Detect which cell encompasses the target text, then output its [x, y] center coordinate. 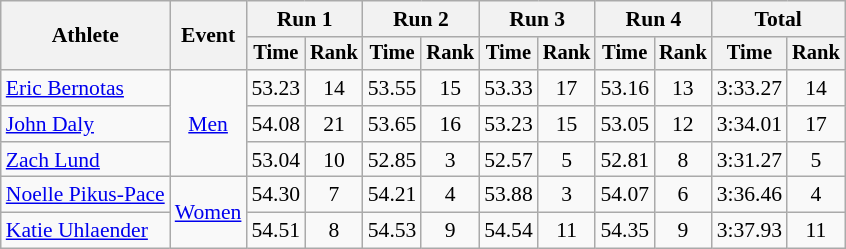
Total [778, 19]
16 [450, 124]
Noelle Pikus-Pace [86, 195]
54.07 [624, 195]
52.85 [392, 160]
13 [683, 88]
7 [334, 195]
Athlete [86, 36]
54.35 [624, 231]
Run 2 [421, 19]
Run 4 [653, 19]
Katie Uhlaender [86, 231]
52.81 [624, 160]
John Daly [86, 124]
Zach Lund [86, 160]
54.08 [276, 124]
Women [208, 212]
54.30 [276, 195]
53.65 [392, 124]
6 [683, 195]
54.21 [392, 195]
3:37.93 [750, 231]
54.51 [276, 231]
53.05 [624, 124]
12 [683, 124]
3:36.46 [750, 195]
Run 3 [537, 19]
53.88 [508, 195]
Eric Bernotas [86, 88]
53.55 [392, 88]
53.04 [276, 160]
53.33 [508, 88]
3:34.01 [750, 124]
52.57 [508, 160]
Run 1 [304, 19]
54.54 [508, 231]
Men [208, 124]
Event [208, 36]
3:33.27 [750, 88]
54.53 [392, 231]
53.16 [624, 88]
3:31.27 [750, 160]
21 [334, 124]
10 [334, 160]
